Extract the [X, Y] coordinate from the center of the cell holding the provided text.  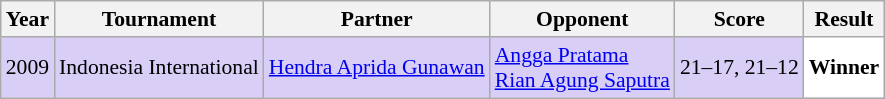
Indonesia International [159, 68]
Year [28, 19]
2009 [28, 68]
Result [844, 19]
Winner [844, 68]
Score [740, 19]
Angga Pratama Rian Agung Saputra [582, 68]
Hendra Aprida Gunawan [377, 68]
Tournament [159, 19]
Partner [377, 19]
21–17, 21–12 [740, 68]
Opponent [582, 19]
